Pinpoint the cell where the given text exists, returning its (x, y) midpoint coordinate. 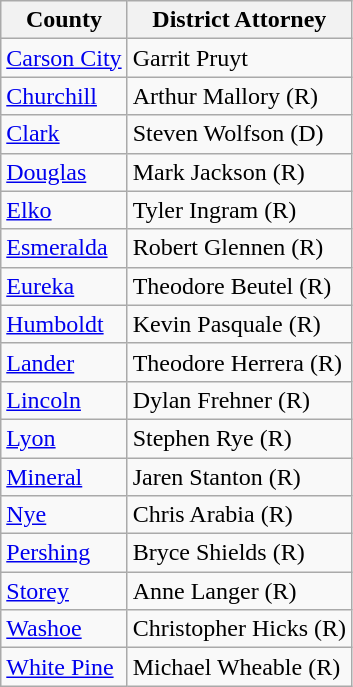
Storey (64, 591)
Carson City (64, 58)
Bryce Shields (R) (239, 553)
Dylan Frehner (R) (239, 400)
Stephen Rye (R) (239, 438)
Mark Jackson (R) (239, 172)
Theodore Herrera (R) (239, 362)
Mineral (64, 477)
White Pine (64, 667)
Theodore Beutel (R) (239, 286)
Christopher Hicks (R) (239, 629)
Lyon (64, 438)
Anne Langer (R) (239, 591)
Washoe (64, 629)
Jaren Stanton (R) (239, 477)
Garrit Pruyt (239, 58)
Michael Wheable (R) (239, 667)
Clark (64, 134)
County (64, 20)
Kevin Pasquale (R) (239, 324)
Arthur Mallory (R) (239, 96)
Lincoln (64, 400)
District Attorney (239, 20)
Pershing (64, 553)
Churchill (64, 96)
Esmeralda (64, 248)
Nye (64, 515)
Douglas (64, 172)
Robert Glennen (R) (239, 248)
Steven Wolfson (D) (239, 134)
Eureka (64, 286)
Tyler Ingram (R) (239, 210)
Humboldt (64, 324)
Chris Arabia (R) (239, 515)
Lander (64, 362)
Elko (64, 210)
